Identify which cell holds the provided text, then report its [X, Y] central coordinate. 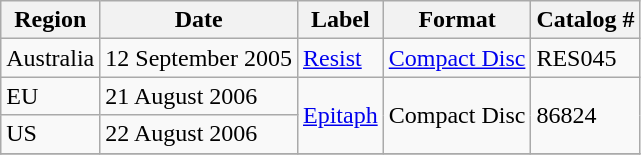
US [50, 134]
RES045 [586, 58]
Label [340, 20]
Format [457, 20]
Resist [340, 58]
Catalog # [586, 20]
86824 [586, 115]
EU [50, 96]
22 August 2006 [199, 134]
21 August 2006 [199, 96]
Epitaph [340, 115]
12 September 2005 [199, 58]
Date [199, 20]
Region [50, 20]
Australia [50, 58]
